Extract the (x, y) coordinate from the center of the cell holding the provided text.  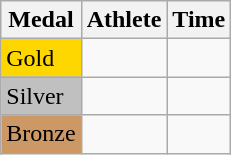
Medal (41, 20)
Gold (41, 58)
Time (199, 20)
Athlete (124, 20)
Silver (41, 96)
Bronze (41, 134)
